Detect which cell encompasses the target text, then output its [X, Y] center coordinate. 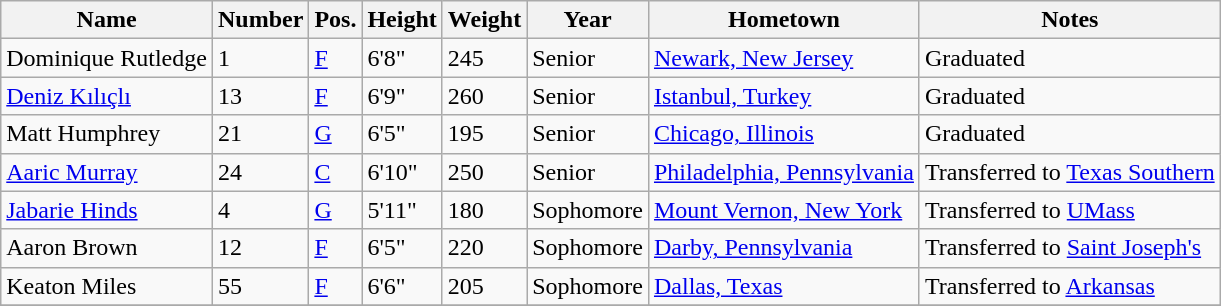
24 [260, 172]
Keaton Miles [107, 286]
Aaron Brown [107, 248]
260 [484, 96]
1 [260, 58]
13 [260, 96]
195 [484, 134]
Transferred to Texas Southern [1070, 172]
Transferred to Saint Joseph's [1070, 248]
220 [484, 248]
Mount Vernon, New York [784, 210]
Istanbul, Turkey [784, 96]
6'6" [402, 286]
Darby, Pennsylvania [784, 248]
12 [260, 248]
Hometown [784, 20]
6'10" [402, 172]
Transferred to Arkansas [1070, 286]
Aaric Murray [107, 172]
Jabarie Hinds [107, 210]
6'9" [402, 96]
5'11" [402, 210]
Chicago, Illinois [784, 134]
C [336, 172]
Dominique Rutledge [107, 58]
Transferred to UMass [1070, 210]
21 [260, 134]
Name [107, 20]
Number [260, 20]
Notes [1070, 20]
Newark, New Jersey [784, 58]
Height [402, 20]
250 [484, 172]
Deniz Kılıçlı [107, 96]
Matt Humphrey [107, 134]
205 [484, 286]
Year [588, 20]
Pos. [336, 20]
4 [260, 210]
245 [484, 58]
Dallas, Texas [784, 286]
55 [260, 286]
Philadelphia, Pennsylvania [784, 172]
Weight [484, 20]
6'8" [402, 58]
180 [484, 210]
